From the cell containing the given text, extract its center point as [X, Y] coordinate. 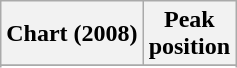
Peak position [189, 34]
Chart (2008) [72, 34]
